Detect which cell encompasses the target text, then output its (X, Y) center coordinate. 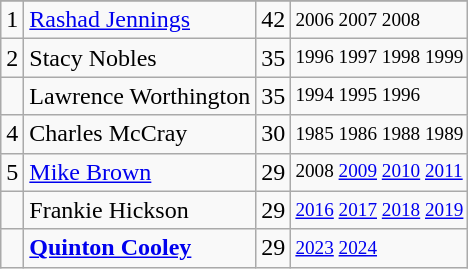
2 (12, 58)
Quinton Cooley (140, 248)
2008 2009 2010 2011 (380, 172)
Stacy Nobles (140, 58)
5 (12, 172)
2023 2024 (380, 248)
Frankie Hickson (140, 210)
Charles McCray (140, 134)
2016 2017 2018 2019 (380, 210)
Rashad Jennings (140, 20)
Lawrence Worthington (140, 96)
30 (274, 134)
1994 1995 1996 (380, 96)
1 (12, 20)
2006 2007 2008 (380, 20)
1985 1986 1988 1989 (380, 134)
42 (274, 20)
1996 1997 1998 1999 (380, 58)
Mike Brown (140, 172)
4 (12, 134)
